For the text-containing cell, return its midpoint in (x, y) coordinate format. 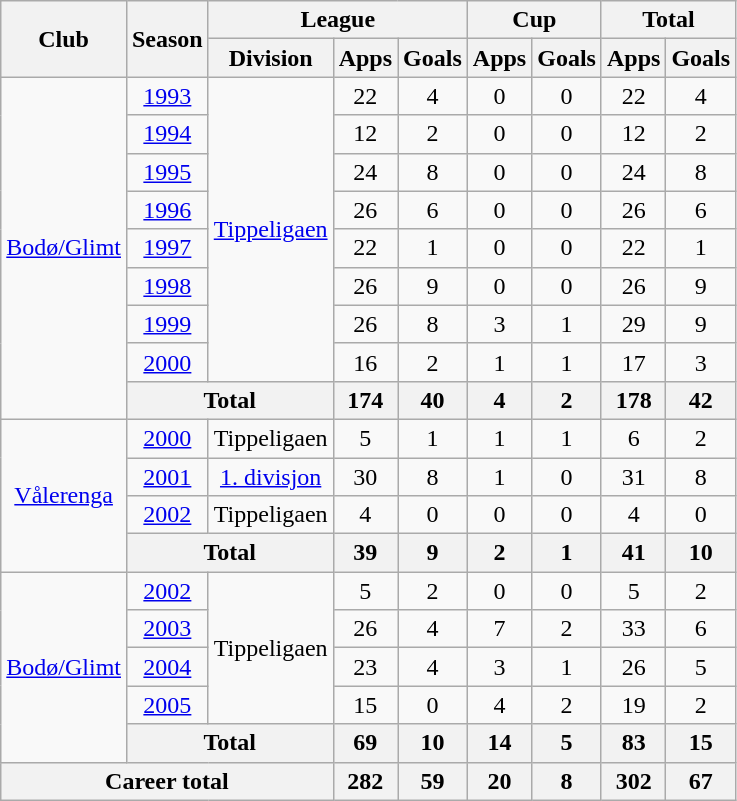
2005 (167, 705)
1. divisjon (270, 477)
69 (365, 743)
Season (167, 39)
23 (365, 667)
16 (365, 362)
178 (633, 400)
29 (633, 324)
1997 (167, 248)
282 (365, 781)
1993 (167, 96)
Vålerenga (64, 495)
31 (633, 477)
174 (365, 400)
1998 (167, 286)
2004 (167, 667)
302 (633, 781)
Career total (167, 781)
Club (64, 39)
19 (633, 705)
Cup (534, 20)
League (338, 20)
17 (633, 362)
83 (633, 743)
33 (633, 629)
40 (433, 400)
Division (270, 58)
41 (633, 553)
2003 (167, 629)
14 (499, 743)
67 (701, 781)
2001 (167, 477)
1994 (167, 134)
1996 (167, 210)
1999 (167, 324)
1995 (167, 172)
20 (499, 781)
30 (365, 477)
39 (365, 553)
7 (499, 629)
59 (433, 781)
42 (701, 400)
